Output the (X, Y) coordinate of the center of the cell containing the given text.  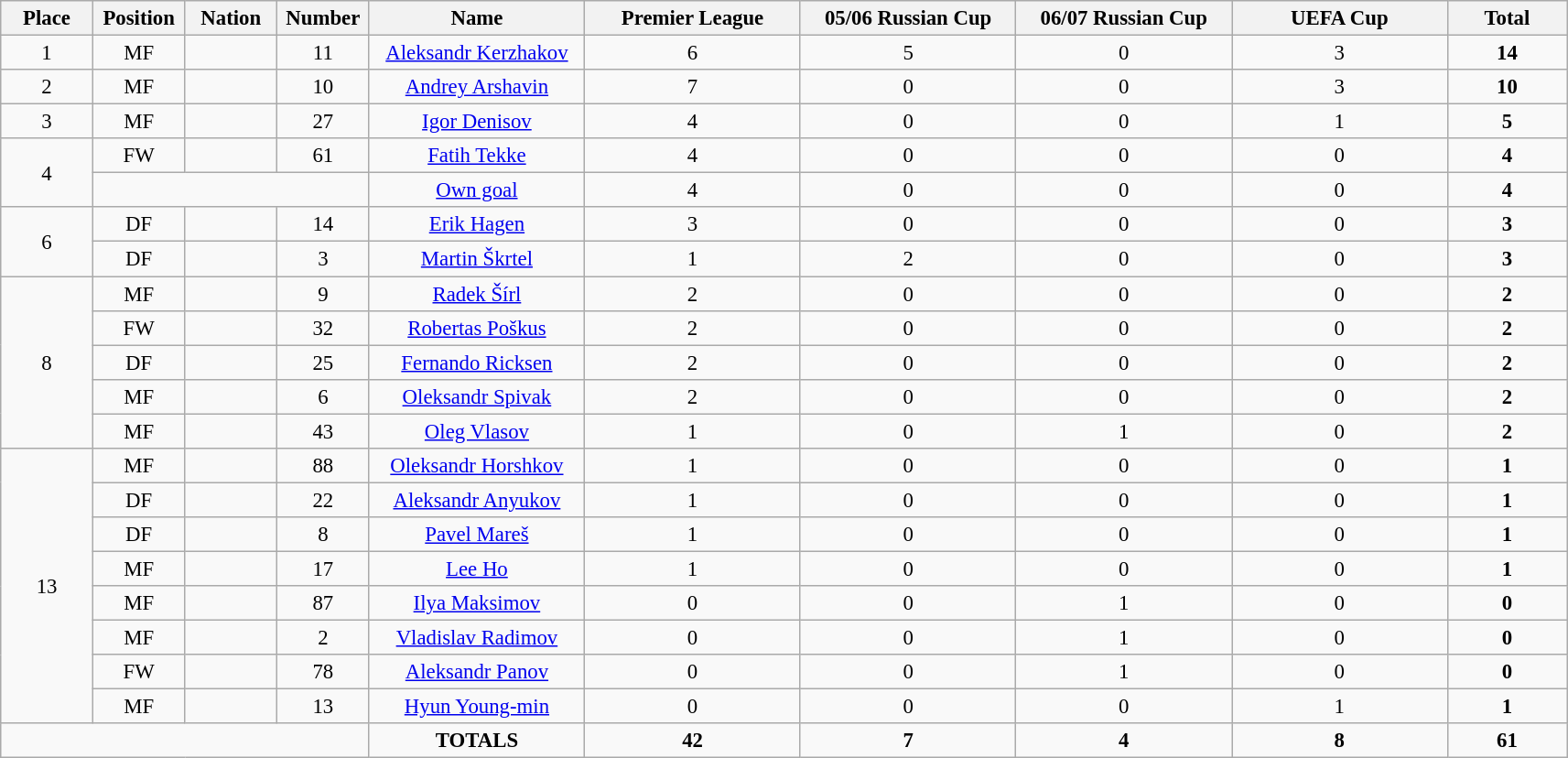
Place (48, 18)
Fernando Ricksen (477, 363)
Radek Šírl (477, 294)
11 (324, 53)
Martin Škrtel (477, 259)
Aleksandr Kerzhakov (477, 53)
Robertas Poškus (477, 328)
Total (1507, 18)
78 (324, 672)
Own goal (477, 190)
27 (324, 122)
Hyun Young-min (477, 707)
Erik Hagen (477, 224)
Igor Denisov (477, 122)
9 (324, 294)
88 (324, 466)
Fatih Tekke (477, 156)
Aleksandr Panov (477, 672)
Oleksandr Horshkov (477, 466)
TOTALS (477, 741)
Pavel Mareš (477, 535)
UEFA Cup (1340, 18)
25 (324, 363)
Ilya Maksimov (477, 603)
06/07 Russian Cup (1124, 18)
Aleksandr Anyukov (477, 500)
05/06 Russian Cup (908, 18)
Oleksandr Spivak (477, 396)
22 (324, 500)
Number (324, 18)
Andrey Arshavin (477, 87)
Name (477, 18)
17 (324, 568)
42 (693, 741)
Lee Ho (477, 568)
Vladislav Radimov (477, 638)
Oleg Vlasov (477, 431)
Position (139, 18)
Premier League (693, 18)
87 (324, 603)
Nation (231, 18)
32 (324, 328)
43 (324, 431)
